From the cell containing the given text, extract its center point as (X, Y) coordinate. 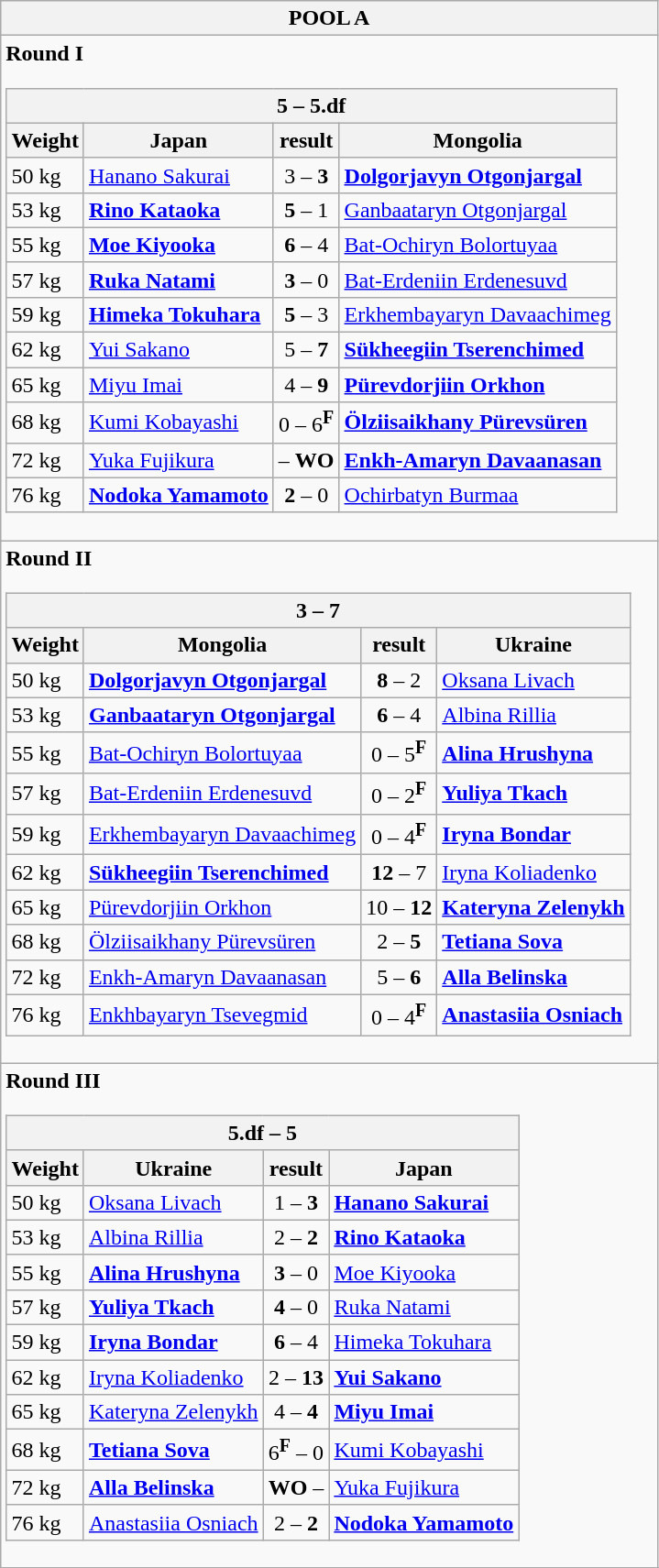
2 – 13 (296, 1377)
5 – 3 (306, 314)
10 – 12 (400, 907)
2 – 0 (306, 495)
1 – 3 (296, 1202)
0 – 5F (400, 753)
4 – 4 (296, 1412)
5.df – 5 (262, 1133)
6F – 0 (296, 1450)
0 – 6F (306, 423)
3 – 7 (318, 610)
WO – (296, 1487)
8 – 2 (400, 680)
Ochirbatyn Burmaa (478, 495)
0 – 2F (400, 794)
2 – 5 (400, 942)
5 – 6 (400, 977)
5 – 5.df (312, 105)
4 – 0 (296, 1307)
4 – 9 (306, 385)
– WO (306, 460)
POOL A (330, 18)
12 – 7 (400, 872)
5 – 1 (306, 210)
Enkhbayaryn Tsevegmid (222, 1015)
3 – 3 (306, 175)
5 – 7 (306, 350)
